Determine the (X, Y) coordinate at the center of the cell enclosing the given text.  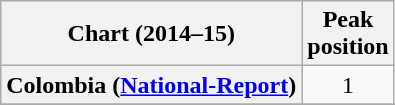
Peakposition (348, 34)
1 (348, 85)
Chart (2014–15) (152, 34)
Colombia (National-Report) (152, 85)
